Search for the cell housing the specified text and yield its (X, Y) center coordinate. 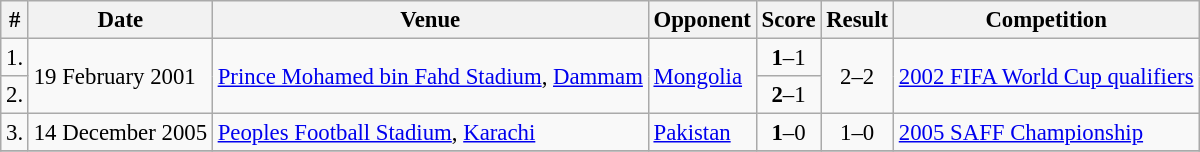
Score (788, 20)
1–1 (788, 58)
Result (858, 20)
1. (15, 58)
Mongolia (702, 76)
Venue (430, 20)
Competition (1046, 20)
2002 FIFA World Cup qualifiers (1046, 76)
# (15, 20)
19 February 2001 (120, 76)
3. (15, 133)
2. (15, 95)
Opponent (702, 20)
14 December 2005 (120, 133)
Prince Mohamed bin Fahd Stadium, Dammam (430, 76)
Peoples Football Stadium, Karachi (430, 133)
Date (120, 20)
2–2 (858, 76)
2–1 (788, 95)
2005 SAFF Championship (1046, 133)
Pakistan (702, 133)
